From the cell containing the given text, extract its center point as [X, Y] coordinate. 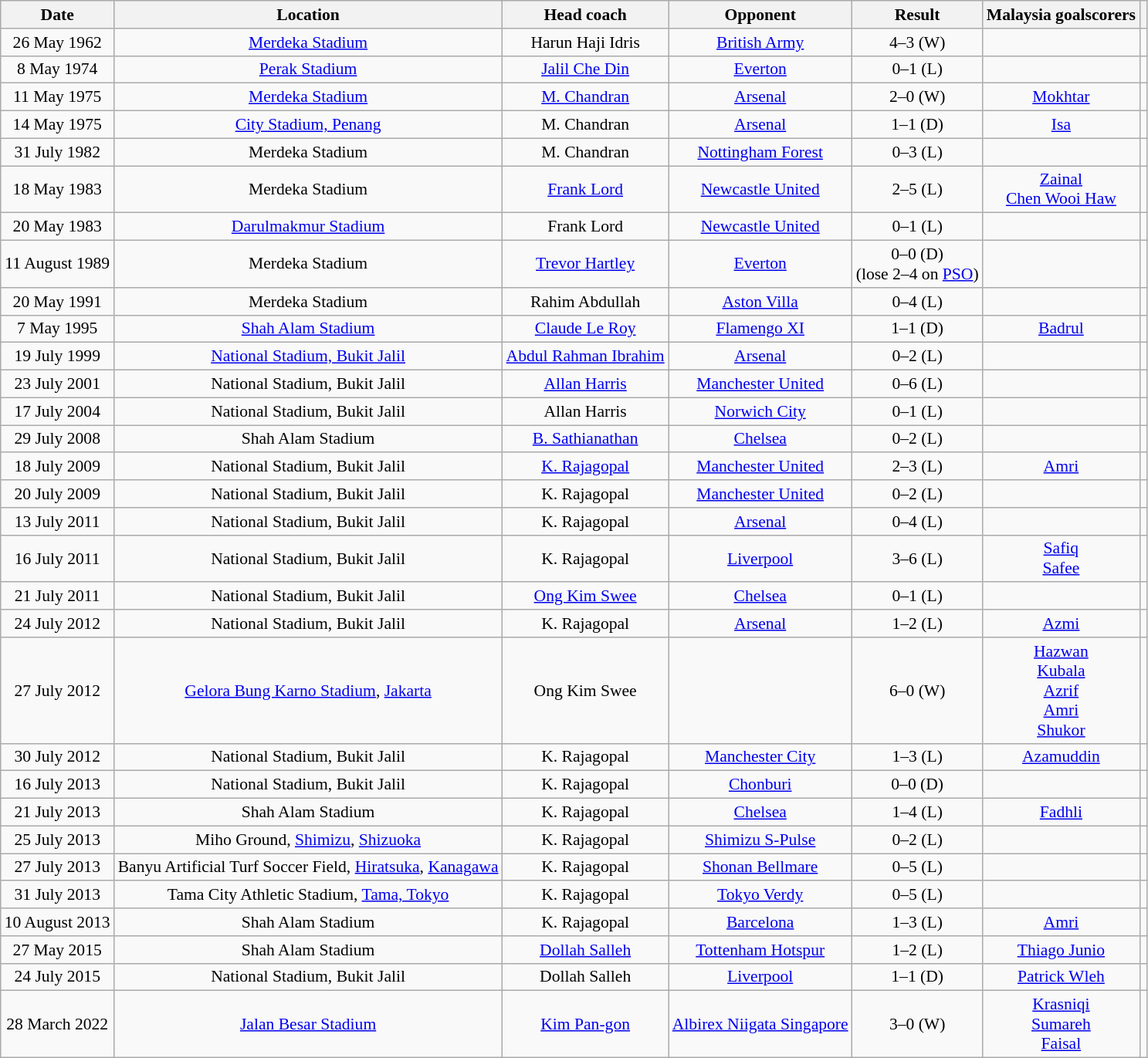
3–6 (L) [917, 559]
20 May 1991 [57, 302]
3–0 (W) [917, 1025]
31 July 2013 [57, 895]
Fadhli [1061, 813]
Result [917, 15]
Malaysia goalscorers [1061, 15]
Azamuddin [1061, 757]
23 July 2001 [57, 384]
30 July 2012 [57, 757]
Thiago Junio [1061, 950]
Claude Le Roy [585, 329]
Mokhtar [1061, 97]
0–6 (L) [917, 384]
11 August 1989 [57, 264]
10 August 2013 [57, 922]
26 May 1962 [57, 42]
Head coach [585, 15]
Tottenham Hotspur [760, 950]
Location [309, 15]
11 May 1975 [57, 97]
2–0 (W) [917, 97]
24 July 2012 [57, 624]
7 May 1995 [57, 329]
6–0 (W) [917, 691]
2–3 (L) [917, 467]
Barcelona [760, 922]
2–5 (L) [917, 190]
29 July 2008 [57, 439]
Safiq Safee [1061, 559]
Perak Stadium [309, 69]
16 July 2013 [57, 785]
13 July 2011 [57, 522]
Norwich City [760, 411]
19 July 1999 [57, 357]
Shonan Bellmare [760, 867]
Krasniqi Sumareh Faisal [1061, 1025]
0–3 (L) [917, 152]
Date [57, 15]
Opponent [760, 15]
Banyu Artificial Turf Soccer Field, Hiratsuka, Kanagawa [309, 867]
16 July 2011 [57, 559]
Kim Pan-gon [585, 1025]
27 July 2012 [57, 691]
Albirex Niigata Singapore [760, 1025]
Tokyo Verdy [760, 895]
Jalil Che Din [585, 69]
25 July 2013 [57, 840]
Chonburi [760, 785]
8 May 1974 [57, 69]
18 May 1983 [57, 190]
City Stadium, Penang [309, 125]
24 July 2015 [57, 977]
0–0 (D)(lose 2–4 on PSO) [917, 264]
31 July 1982 [57, 152]
21 July 2013 [57, 813]
Abdul Rahman Ibrahim [585, 357]
Zainal Chen Wooi Haw [1061, 190]
Isa [1061, 125]
Manchester City [760, 757]
20 May 1983 [57, 227]
Shimizu S-Pulse [760, 840]
18 July 2009 [57, 467]
27 May 2015 [57, 950]
Jalan Besar Stadium [309, 1025]
Gelora Bung Karno Stadium, Jakarta [309, 691]
14 May 1975 [57, 125]
Miho Ground, Shimizu, Shizuoka [309, 840]
Harun Haji Idris [585, 42]
Azmi [1061, 624]
B. Sathianathan [585, 439]
0–0 (D) [917, 785]
1–4 (L) [917, 813]
27 July 2013 [57, 867]
Flamengo XI [760, 329]
British Army [760, 42]
Darulmakmur Stadium [309, 227]
Rahim Abdullah [585, 302]
Hazwan Kubala Azrif Amri Shukor [1061, 691]
21 July 2011 [57, 597]
Tama City Athletic Stadium, Tama, Tokyo [309, 895]
Aston Villa [760, 302]
20 July 2009 [57, 494]
Trevor Hartley [585, 264]
Badrul [1061, 329]
4–3 (W) [917, 42]
Patrick Wleh [1061, 977]
Nottingham Forest [760, 152]
17 July 2004 [57, 411]
28 March 2022 [57, 1025]
